Return (x, y) of the center of cell containing provided text 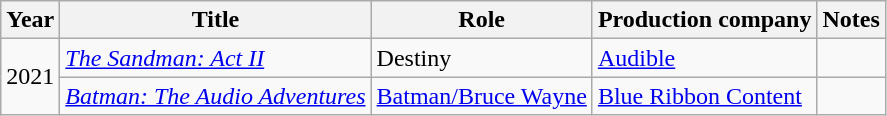
Title (216, 20)
Production company (704, 20)
Destiny (482, 58)
2021 (30, 77)
Audible (704, 58)
Blue Ribbon Content (704, 96)
Year (30, 20)
Role (482, 20)
Batman/Bruce Wayne (482, 96)
Notes (851, 20)
Batman: The Audio Adventures (216, 96)
The Sandman: Act II (216, 58)
